From the cell containing the given text, extract its center point as [x, y] coordinate. 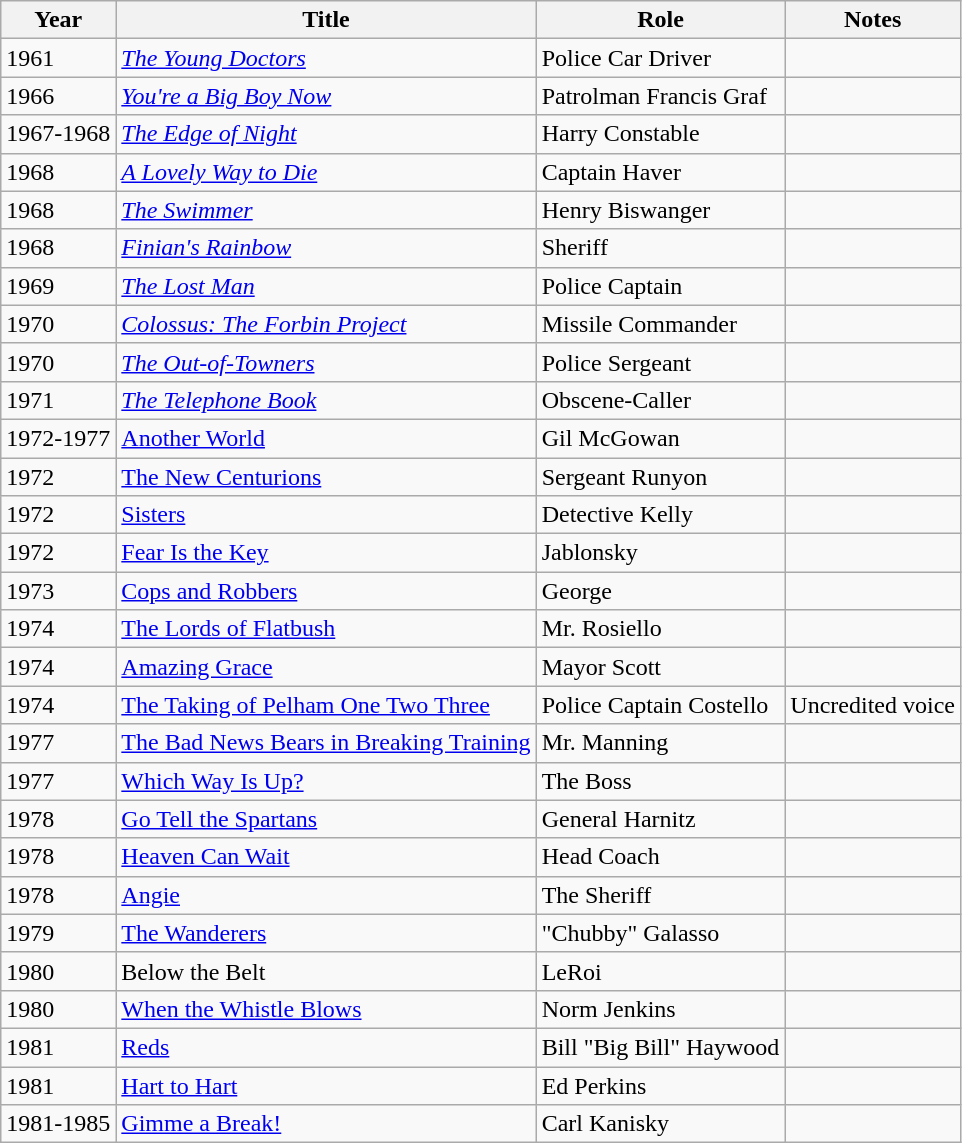
The Edge of Night [326, 134]
Amazing Grace [326, 667]
Carl Kanisky [660, 1124]
The Young Doctors [326, 58]
Reds [326, 1047]
Below the Belt [326, 971]
Go Tell the Spartans [326, 819]
Fear Is the Key [326, 553]
Title [326, 20]
Another World [326, 438]
The Telephone Book [326, 400]
Norm Jenkins [660, 1009]
The Lords of Flatbush [326, 629]
Colossus: The Forbin Project [326, 324]
Year [58, 20]
General Harnitz [660, 819]
Sheriff [660, 248]
LeRoi [660, 971]
Gimme a Break! [326, 1124]
Finian's Rainbow [326, 248]
1966 [58, 96]
The Wanderers [326, 933]
1961 [58, 58]
Missile Commander [660, 324]
Heaven Can Wait [326, 857]
1967-1968 [58, 134]
1979 [58, 933]
Detective Kelly [660, 515]
Head Coach [660, 857]
Uncredited voice [873, 705]
Police Captain Costello [660, 705]
Henry Biswanger [660, 210]
Mr. Rosiello [660, 629]
Role [660, 20]
Mayor Scott [660, 667]
The Boss [660, 781]
Police Sergeant [660, 362]
"Chubby" Galasso [660, 933]
1971 [58, 400]
Mr. Manning [660, 743]
Sergeant Runyon [660, 477]
Cops and Robbers [326, 591]
1973 [58, 591]
A Lovely Way to Die [326, 172]
You're a Big Boy Now [326, 96]
Patrolman Francis Graf [660, 96]
The Sheriff [660, 895]
Which Way Is Up? [326, 781]
Angie [326, 895]
Ed Perkins [660, 1085]
Police Car Driver [660, 58]
The New Centurions [326, 477]
1981-1985 [58, 1124]
The Taking of Pelham One Two Three [326, 705]
Obscene-Caller [660, 400]
The Lost Man [326, 286]
1969 [58, 286]
Gil McGowan [660, 438]
1972-1977 [58, 438]
Police Captain [660, 286]
Harry Constable [660, 134]
The Swimmer [326, 210]
George [660, 591]
When the Whistle Blows [326, 1009]
Notes [873, 20]
The Out-of-Towners [326, 362]
Sisters [326, 515]
The Bad News Bears in Breaking Training [326, 743]
Hart to Hart [326, 1085]
Bill "Big Bill" Haywood [660, 1047]
Captain Haver [660, 172]
Jablonsky [660, 553]
